Search for the cell housing the specified text and yield its (x, y) center coordinate. 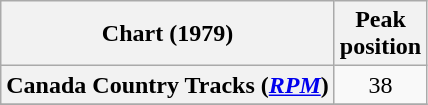
Chart (1979) (168, 34)
38 (380, 85)
Canada Country Tracks (RPM) (168, 85)
Peakposition (380, 34)
